From the cell containing the given text, extract its center point as (x, y) coordinate. 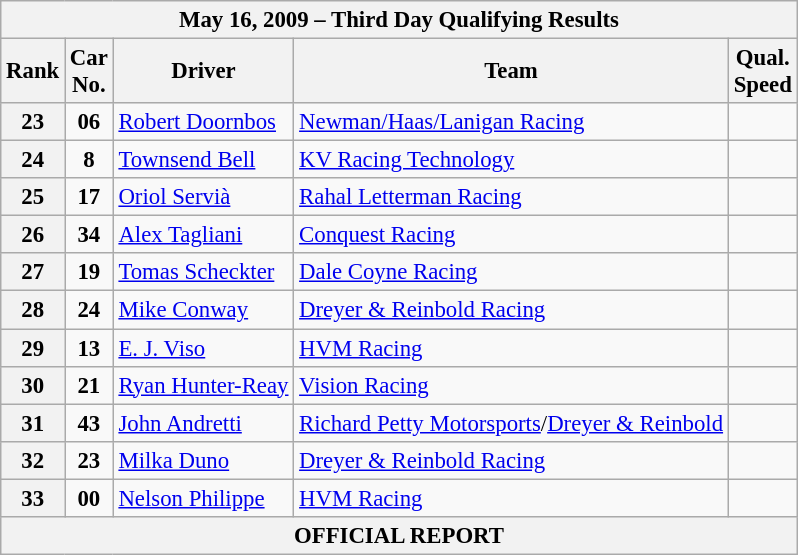
Team (512, 72)
Nelson Philippe (204, 498)
Milka Duno (204, 460)
Driver (204, 72)
26 (33, 235)
17 (90, 197)
OFFICIAL REPORT (399, 536)
Richard Petty Motorsports/Dreyer & Reinbold (512, 423)
Alex Tagliani (204, 235)
KV Racing Technology (512, 160)
Newman/Haas/Lanigan Racing (512, 122)
John Andretti (204, 423)
43 (90, 423)
Ryan Hunter-Reay (204, 385)
May 16, 2009 – Third Day Qualifying Results (399, 20)
30 (33, 385)
34 (90, 235)
28 (33, 310)
25 (33, 197)
Conquest Racing (512, 235)
Tomas Scheckter (204, 273)
Townsend Bell (204, 160)
Vision Racing (512, 385)
29 (33, 348)
Dale Coyne Racing (512, 273)
21 (90, 385)
E. J. Viso (204, 348)
19 (90, 273)
31 (33, 423)
Mike Conway (204, 310)
Rank (33, 72)
13 (90, 348)
Oriol Servià (204, 197)
Robert Doornbos (204, 122)
00 (90, 498)
Qual.Speed (762, 72)
Rahal Letterman Racing (512, 197)
27 (33, 273)
33 (33, 498)
32 (33, 460)
06 (90, 122)
CarNo. (90, 72)
8 (90, 160)
